Determine the (x, y) coordinate at the center of the cell enclosing the given text.  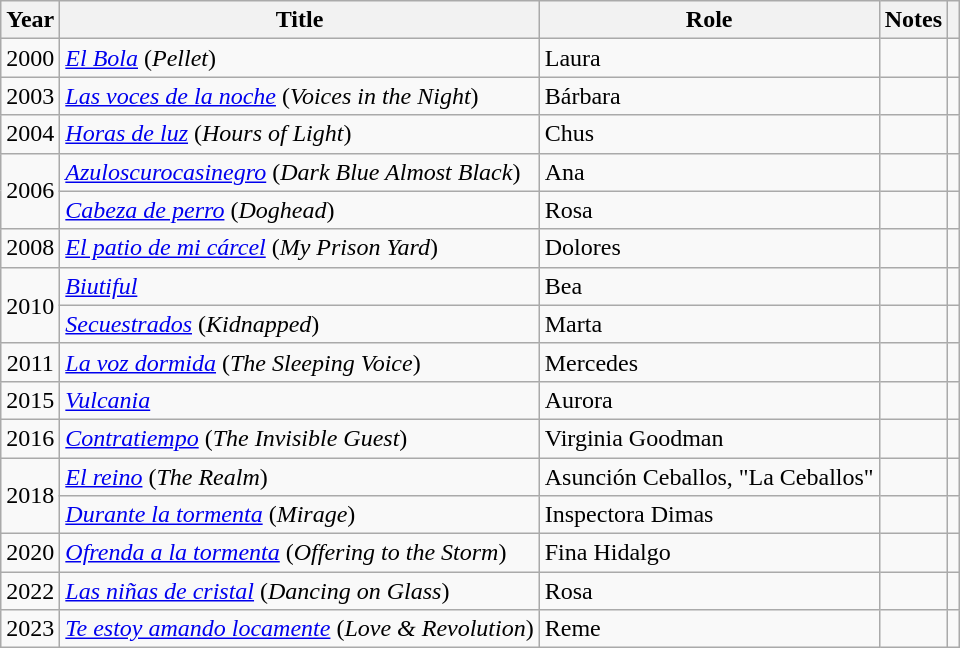
2006 (30, 191)
Bárbara (709, 96)
Aurora (709, 400)
2020 (30, 553)
Las voces de la noche (Voices in the Night) (300, 96)
Mercedes (709, 362)
Cabeza de perro (Doghead) (300, 210)
Ana (709, 172)
2016 (30, 438)
Laura (709, 58)
2010 (30, 305)
Azuloscurocasinegro (Dark Blue Almost Black) (300, 172)
2022 (30, 591)
Marta (709, 324)
Bea (709, 286)
Fina Hidalgo (709, 553)
La voz dormida (The Sleeping Voice) (300, 362)
El patio de mi cárcel (My Prison Yard) (300, 248)
2011 (30, 362)
Virginia Goodman (709, 438)
2004 (30, 134)
Reme (709, 629)
Year (30, 20)
Dolores (709, 248)
2008 (30, 248)
Title (300, 20)
Notes (913, 20)
Inspectora Dimas (709, 515)
Biutiful (300, 286)
Horas de luz (Hours of Light) (300, 134)
Chus (709, 134)
2023 (30, 629)
2003 (30, 96)
El Bola (Pellet) (300, 58)
Asunción Ceballos, "La Ceballos" (709, 477)
2018 (30, 496)
Vulcania (300, 400)
Durante la tormenta (Mirage) (300, 515)
Las niñas de cristal (Dancing on Glass) (300, 591)
Role (709, 20)
Ofrenda a la tormenta (Offering to the Storm) (300, 553)
2015 (30, 400)
Contratiempo (The Invisible Guest) (300, 438)
2000 (30, 58)
Te estoy amando locamente (Love & Revolution) (300, 629)
Secuestrados (Kidnapped) (300, 324)
El reino (The Realm) (300, 477)
